Find where the given text appears and provide that cell's center as [X, Y] coordinate. 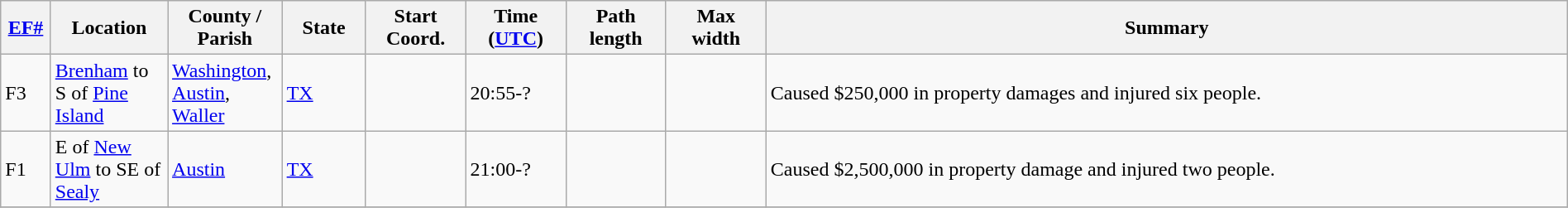
Start Coord. [415, 28]
EF# [26, 28]
20:55-? [516, 93]
Path length [615, 28]
State [324, 28]
Brenham to S of Pine Island [109, 93]
Location [109, 28]
County / Parish [225, 28]
Caused $2,500,000 in property damage and injured two people. [1166, 169]
Max width [716, 28]
Caused $250,000 in property damages and injured six people. [1166, 93]
F1 [26, 169]
21:00-? [516, 169]
Washington, Austin, Waller [225, 93]
F3 [26, 93]
E of New Ulm to SE of Sealy [109, 169]
Time (UTC) [516, 28]
Austin [225, 169]
Summary [1166, 28]
